Find where the given text appears and provide that cell's center as [X, Y] coordinate. 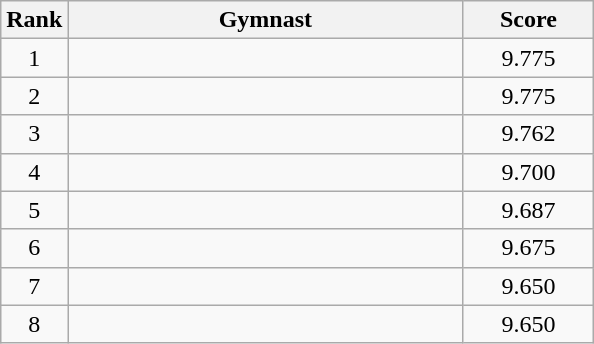
3 [34, 134]
4 [34, 172]
5 [34, 210]
7 [34, 286]
Gymnast [266, 20]
6 [34, 248]
2 [34, 96]
Rank [34, 20]
9.762 [528, 134]
Score [528, 20]
9.675 [528, 248]
9.700 [528, 172]
1 [34, 58]
8 [34, 324]
9.687 [528, 210]
